Return the (X, Y) coordinate for the center point of the cell that contains the specified text.  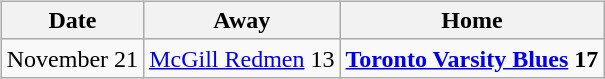
Home (472, 20)
Away (242, 20)
Date (72, 20)
McGill Redmen 13 (242, 58)
Toronto Varsity Blues 17 (472, 58)
November 21 (72, 58)
